Find where the given text appears and provide that cell's center as [X, Y] coordinate. 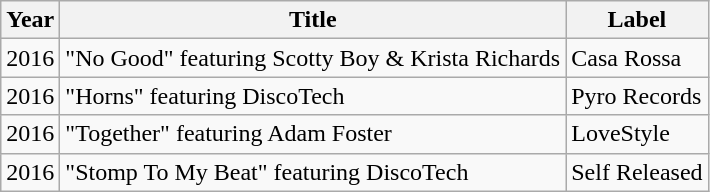
Casa Rossa [637, 58]
"Stomp To My Beat" featuring DiscoTech [313, 172]
Self Released [637, 172]
"No Good" featuring Scotty Boy & Krista Richards [313, 58]
"Horns" featuring DiscoTech [313, 96]
Year [30, 20]
Pyro Records [637, 96]
Label [637, 20]
LoveStyle [637, 134]
"Together" featuring Adam Foster [313, 134]
Title [313, 20]
